Provide the [X, Y] coordinate of the cell's center where the given text is located.  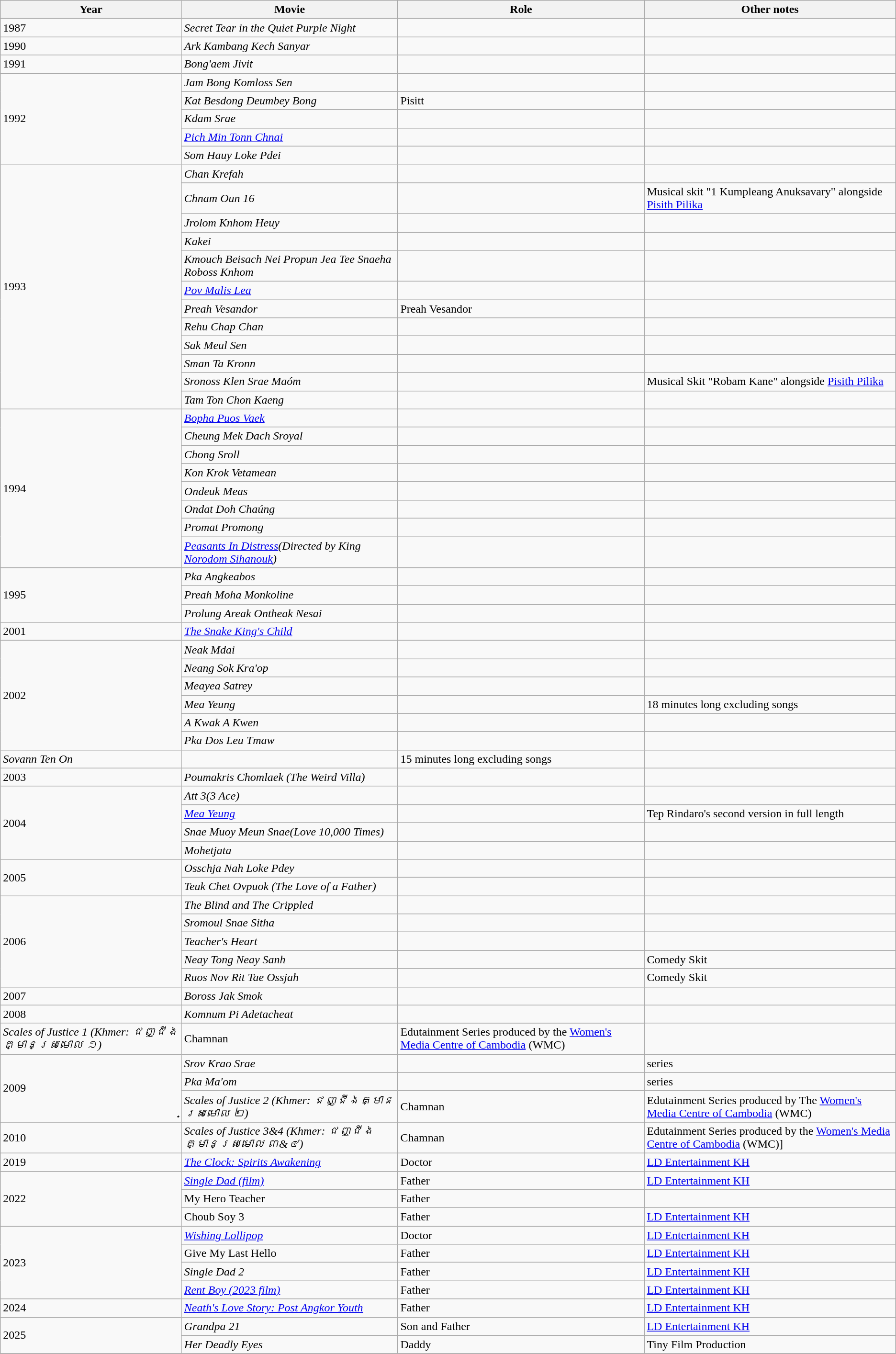
2022 [91, 1198]
Neay Tong Neay Sanh [290, 959]
Give My Last Hello [290, 1253]
Pov Malis Lea [290, 291]
A Kwak A Kwen [290, 722]
Secret Tear in the Quiet Purple Night [290, 28]
Som Hauy Loke Pdei [290, 155]
1991 [91, 64]
Tam Ton Chon Kaeng [290, 400]
1992 [91, 119]
Rehu Chap Chan [290, 327]
Teuk Chet Ovpuok (The Love of a Father) [290, 887]
Pisitt [521, 101]
Sman Ta Kronn [290, 363]
Ondeuk Meas [290, 491]
Komnum Pi Adetacheat [290, 1014]
Edutainment Series produced by the Women's Media Centre of Cambodia (WMC) [521, 1039]
2006 [91, 941]
Sovann Ten On [91, 759]
Scales of Justice 2 (Khmer: ជញ្ជីងគ្មានស្រមោល ២) [290, 1106]
Sronoss Klen Srae Maóm [290, 382]
Chan Krefah [290, 173]
Edutainment Series produced by the Women's Media Centre of Cambodia (WMC)] [770, 1138]
Daddy [521, 1344]
Bong'aem Jivit [290, 64]
Tep Rindaro's second version in full length [770, 813]
Movie [290, 10]
2005 [91, 878]
Son and Father [521, 1326]
Kdam Srae [290, 119]
2004 [91, 823]
Peasants In Distress(Directed by King Norodom Sihanouk) [290, 552]
2023 [91, 1263]
Prolung Areak Ontheak Nesai [290, 613]
The Snake King's Child [290, 632]
Chnam Oun 16 [290, 198]
Sromoul Snae Sitha [290, 923]
Pka Angkeabos [290, 577]
Wishing Lollipop [290, 1235]
1995 [91, 595]
Musical Skit "Robam Kane" alongside Pisith Pilika [770, 382]
Pka Dos Leu Tmaw [290, 741]
Kakei [290, 241]
2010 [91, 1138]
Cheung Mek Dach Sroyal [290, 436]
Kat Besdong Deumbey Bong [290, 101]
2025 [91, 1335]
Kon Krok Vetamean [290, 473]
Mohetjata [290, 850]
Edutainment Series produced by The Women's Media Centre of Cambodia (WMC) [770, 1106]
Neak Mdai [290, 650]
Chong Sroll [290, 454]
Single Dad (film) [290, 1180]
The Blind and The Crippled [290, 905]
Year [91, 10]
Ark Kambang Kech Sanyar [290, 46]
18 minutes long excluding songs [770, 704]
1987 [91, 28]
Ondat Doh Chaúng [290, 509]
2019 [91, 1162]
Neath's Love Story: Post Angkor Youth [290, 1308]
Preah Moha Monkoline [290, 595]
The Clock: Spirits Awakening [290, 1162]
Osschja Nah Loke Pdey [290, 869]
2009 [91, 1088]
1994 [91, 488]
Jam Bong Komloss Sen [290, 82]
Sak Meul Sen [290, 345]
2001 [91, 632]
2024 [91, 1308]
1990 [91, 46]
Musical skit "1 Kumpleang Anuksavary" alongside Pisith Pilika [770, 198]
Jrolom Knhom Heuy [290, 223]
15 minutes long excluding songs [521, 759]
Teacher's Heart [290, 941]
My Hero Teacher [290, 1199]
Meayea Satrey [290, 686]
2007 [91, 996]
1993 [91, 286]
Her Deadly Eyes [290, 1344]
Bopha Puos Vaek [290, 418]
Pka Ma'om [290, 1082]
Pich Min Tonn Chnai [290, 137]
Grandpa 21 [290, 1326]
Srov Krao Srae [290, 1063]
Role [521, 10]
Att 3(3 Ace) [290, 795]
Other notes [770, 10]
Tiny Film Production [770, 1344]
Choub Soy 3 [290, 1217]
Promat Promong [290, 527]
Scales of Justice 3&4 (Khmer: ជញ្ជីងគ្មានស្រមោល ៣&៤) [290, 1138]
Poumakris Chomlaek (The Weird Villa) [290, 777]
2008 [91, 1014]
Kmouch Beisach Nei Propun Jea Tee Snaeha Roboss Knhom [290, 266]
Scales of Justice 1 (Khmer: ជញ្ជីងគ្មានស្រមោល ១) [91, 1039]
Snae Muoy Meun Snae(Love 10,000 Times) [290, 832]
2003 [91, 777]
2002 [91, 695]
Single Dad 2 [290, 1272]
Rent Boy (2023 film) [290, 1290]
Ruos Nov Rit Tae Ossjah [290, 978]
Boross Jak Smok [290, 996]
Neang Sok Kra'op [290, 668]
